Extract the [X, Y] coordinate from the center of the cell holding the provided text.  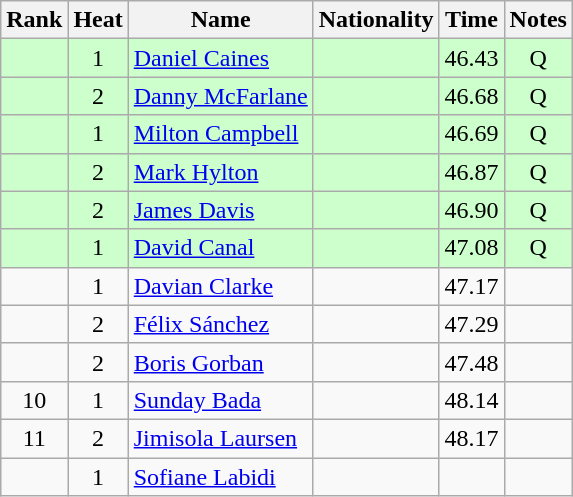
47.17 [472, 286]
47.29 [472, 324]
46.68 [472, 96]
Mark Hylton [220, 172]
Félix Sánchez [220, 324]
Rank [34, 20]
Time [472, 20]
Danny McFarlane [220, 96]
47.48 [472, 362]
10 [34, 400]
Milton Campbell [220, 134]
David Canal [220, 248]
Davian Clarke [220, 286]
Daniel Caines [220, 58]
48.17 [472, 438]
46.69 [472, 134]
Nationality [376, 20]
11 [34, 438]
Sofiane Labidi [220, 477]
Heat [98, 20]
46.90 [472, 210]
Sunday Bada [220, 400]
46.43 [472, 58]
47.08 [472, 248]
46.87 [472, 172]
Name [220, 20]
James Davis [220, 210]
Jimisola Laursen [220, 438]
Notes [538, 20]
Boris Gorban [220, 362]
48.14 [472, 400]
